Extract the (X, Y) coordinate from the center of the cell holding the provided text.  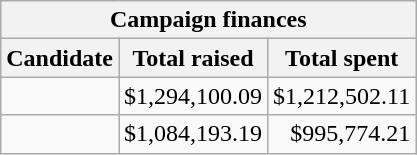
Campaign finances (208, 20)
Total raised (192, 58)
$1,294,100.09 (192, 96)
$995,774.21 (342, 134)
$1,084,193.19 (192, 134)
$1,212,502.11 (342, 96)
Candidate (60, 58)
Total spent (342, 58)
